Determine the (X, Y) coordinate at the center of the cell enclosing the given text.  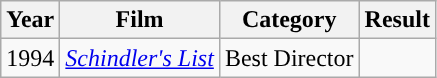
Film (140, 20)
Best Director (289, 58)
Category (289, 20)
Schindler's List (140, 58)
1994 (30, 58)
Result (397, 20)
Year (30, 20)
